Search for the cell housing the specified text and yield its (X, Y) center coordinate. 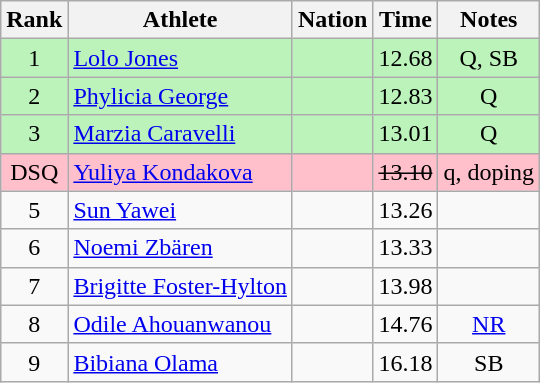
13.01 (406, 134)
13.26 (406, 210)
Yuliya Kondakova (180, 172)
Bibiana Olama (180, 362)
Sun Yawei (180, 210)
Lolo Jones (180, 58)
Athlete (180, 20)
13.10 (406, 172)
1 (34, 58)
2 (34, 96)
SB (489, 362)
NR (489, 324)
Q, SB (489, 58)
Notes (489, 20)
Time (406, 20)
13.98 (406, 286)
Rank (34, 20)
12.68 (406, 58)
DSQ (34, 172)
7 (34, 286)
Noemi Zbären (180, 248)
Phylicia George (180, 96)
13.33 (406, 248)
Odile Ahouanwanou (180, 324)
Nation (332, 20)
8 (34, 324)
5 (34, 210)
Brigitte Foster-Hylton (180, 286)
q, doping (489, 172)
6 (34, 248)
Marzia Caravelli (180, 134)
14.76 (406, 324)
9 (34, 362)
12.83 (406, 96)
3 (34, 134)
16.18 (406, 362)
